Extract the (X, Y) coordinate from the center of the cell holding the provided text.  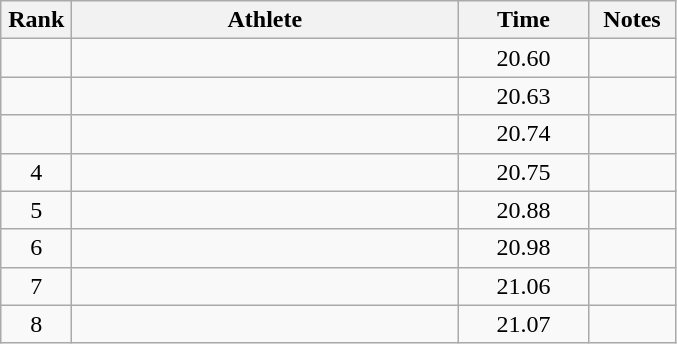
Athlete (265, 20)
7 (36, 286)
20.63 (524, 96)
20.60 (524, 58)
8 (36, 324)
20.74 (524, 134)
21.07 (524, 324)
4 (36, 172)
21.06 (524, 286)
Notes (632, 20)
20.88 (524, 210)
20.75 (524, 172)
20.98 (524, 248)
6 (36, 248)
Rank (36, 20)
Time (524, 20)
5 (36, 210)
